Determine the [X, Y] coordinate at the center of the cell enclosing the given text.  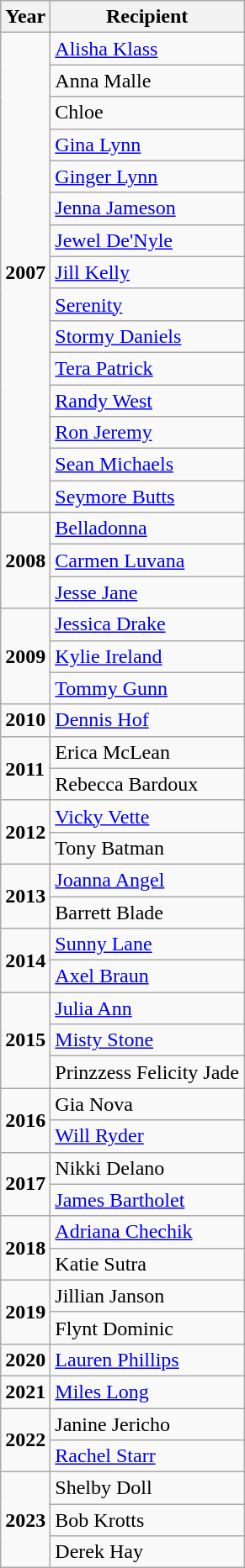
2018 [25, 1248]
Gina Lynn [147, 145]
Lauren Phillips [147, 1360]
Jewel De'Nyle [147, 240]
2014 [25, 960]
Stormy Daniels [147, 336]
Shelby Doll [147, 1488]
Bob Krotts [147, 1520]
2021 [25, 1392]
2010 [25, 720]
Jill Kelly [147, 272]
2017 [25, 1184]
Ron Jeremy [147, 433]
Jenna Jameson [147, 208]
2012 [25, 832]
2015 [25, 1040]
Erica McLean [147, 752]
Anna Malle [147, 81]
Prinzzess Felicity Jade [147, 1072]
Katie Sutra [147, 1264]
Misty Stone [147, 1040]
Janine Jericho [147, 1424]
Miles Long [147, 1392]
Joanna Angel [147, 880]
Derek Hay [147, 1552]
Kylie Ireland [147, 656]
2016 [25, 1120]
Tommy Gunn [147, 688]
2007 [25, 272]
Adriana Chechik [147, 1232]
Rebecca Bardoux [147, 784]
Sean Michaels [147, 465]
Sunny Lane [147, 944]
Nikki Delano [147, 1168]
Chloe [147, 113]
2009 [25, 656]
Axel Braun [147, 976]
Jesse Jane [147, 592]
Tera Patrick [147, 368]
Belladonna [147, 529]
Randy West [147, 401]
Jessica Drake [147, 624]
Vicky Vette [147, 816]
Gia Nova [147, 1104]
2022 [25, 1440]
Jillian Janson [147, 1296]
Dennis Hof [147, 720]
Serenity [147, 304]
2020 [25, 1360]
Tony Batman [147, 848]
Ginger Lynn [147, 176]
2008 [25, 560]
Barrett Blade [147, 912]
Rachel Starr [147, 1456]
Seymore Butts [147, 497]
2023 [25, 1520]
2011 [25, 768]
Recipient [147, 17]
2019 [25, 1312]
Flynt Dominic [147, 1328]
James Bartholet [147, 1200]
Will Ryder [147, 1136]
Carmen Luvana [147, 560]
Year [25, 17]
2013 [25, 896]
Julia Ann [147, 1008]
Alisha Klass [147, 49]
